Search for the cell housing the specified text and yield its [X, Y] center coordinate. 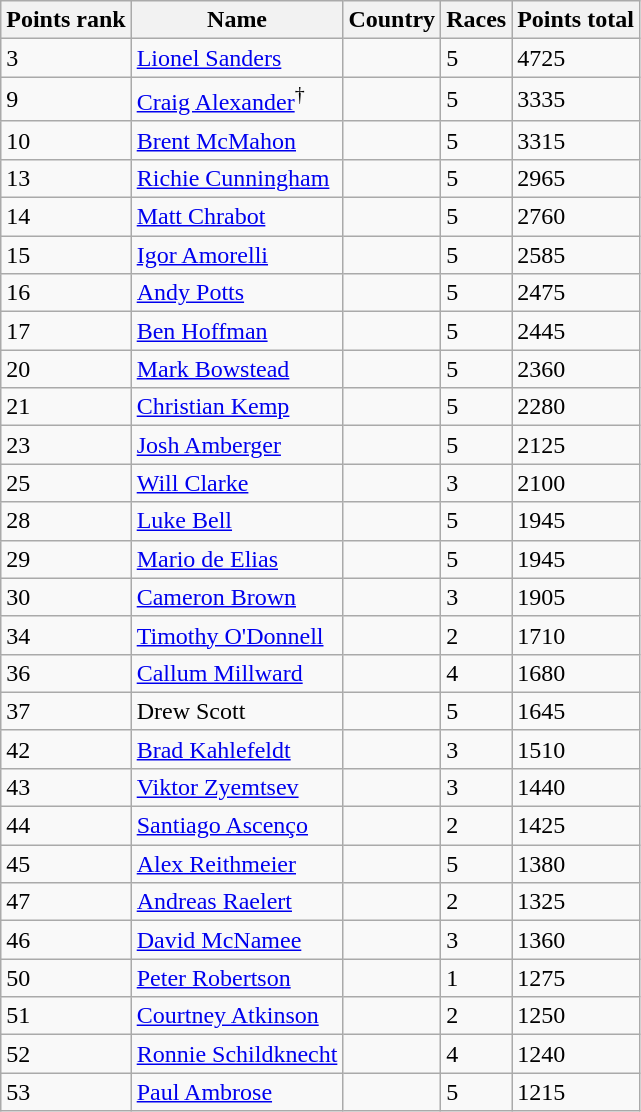
1 [476, 978]
25 [66, 483]
Lionel Sanders [237, 58]
Points rank [66, 20]
Matt Chrabot [237, 217]
17 [66, 331]
Andy Potts [237, 293]
Callum Millward [237, 673]
Mark Bowstead [237, 369]
46 [66, 940]
10 [66, 140]
44 [66, 826]
47 [66, 902]
David McNamee [237, 940]
50 [66, 978]
1905 [576, 597]
Points total [576, 20]
1710 [576, 635]
4725 [576, 58]
Mario de Elias [237, 559]
Josh Amberger [237, 445]
2760 [576, 217]
2445 [576, 331]
Brent McMahon [237, 140]
53 [66, 1092]
Viktor Zyemtsev [237, 787]
Alex Reithmeier [237, 864]
Ben Hoffman [237, 331]
Timothy O'Donnell [237, 635]
2125 [576, 445]
1215 [576, 1092]
Brad Kahlefeldt [237, 749]
2280 [576, 407]
29 [66, 559]
37 [66, 711]
1680 [576, 673]
28 [66, 521]
16 [66, 293]
45 [66, 864]
Courtney Atkinson [237, 1016]
1425 [576, 826]
1645 [576, 711]
1275 [576, 978]
Country [392, 20]
Igor Amorelli [237, 255]
13 [66, 178]
Will Clarke [237, 483]
2100 [576, 483]
2585 [576, 255]
3315 [576, 140]
36 [66, 673]
1325 [576, 902]
Peter Robertson [237, 978]
Craig Alexander† [237, 100]
43 [66, 787]
Christian Kemp [237, 407]
Santiago Ascenço [237, 826]
9 [66, 100]
Paul Ambrose [237, 1092]
Richie Cunningham [237, 178]
Ronnie Schildknecht [237, 1054]
23 [66, 445]
42 [66, 749]
1380 [576, 864]
Name [237, 20]
1440 [576, 787]
Drew Scott [237, 711]
2475 [576, 293]
Andreas Raelert [237, 902]
52 [66, 1054]
1240 [576, 1054]
51 [66, 1016]
21 [66, 407]
Races [476, 20]
3335 [576, 100]
2360 [576, 369]
30 [66, 597]
1360 [576, 940]
Cameron Brown [237, 597]
20 [66, 369]
2965 [576, 178]
Luke Bell [237, 521]
15 [66, 255]
34 [66, 635]
14 [66, 217]
1250 [576, 1016]
1510 [576, 749]
